Determine the [X, Y] coordinate at the center of the cell enclosing the given text.  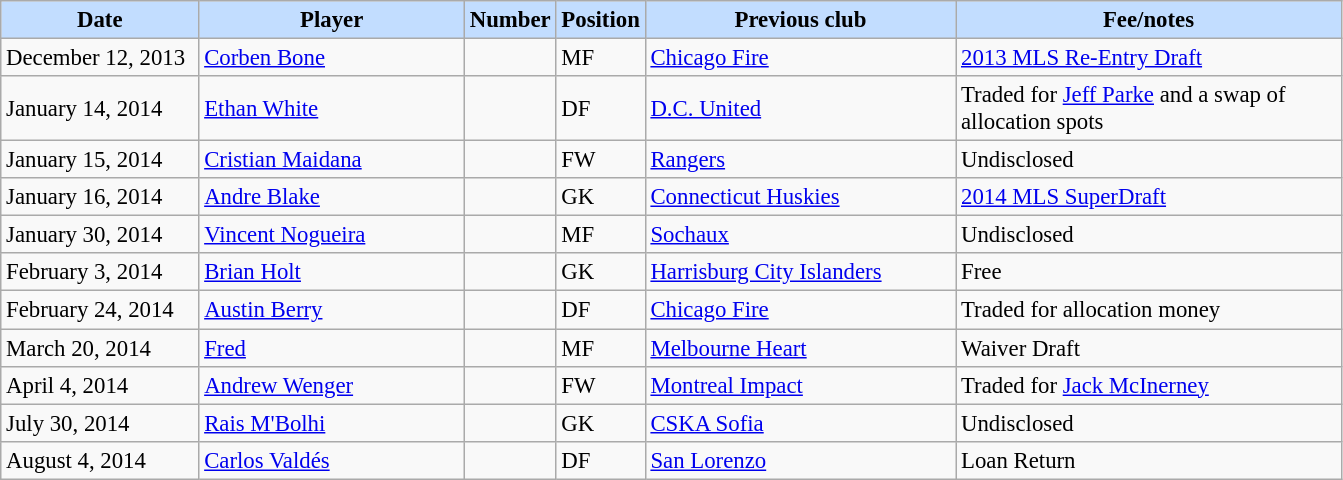
Andre Blake [332, 197]
Vincent Nogueira [332, 235]
January 15, 2014 [100, 160]
July 30, 2014 [100, 423]
Number [510, 20]
February 24, 2014 [100, 310]
Sochaux [800, 235]
Loan Return [1149, 460]
Ethan White [332, 108]
Traded for allocation money [1149, 310]
San Lorenzo [800, 460]
2014 MLS SuperDraft [1149, 197]
December 12, 2013 [100, 58]
Melbourne Heart [800, 348]
January 14, 2014 [100, 108]
Player [332, 20]
Rangers [800, 160]
Date [100, 20]
Brian Holt [332, 273]
Rais M'Bolhi [332, 423]
CSKA Sofia [800, 423]
Free [1149, 273]
2013 MLS Re-Entry Draft [1149, 58]
Traded for Jeff Parke and a swap of allocation spots [1149, 108]
August 4, 2014 [100, 460]
Harrisburg City Islanders [800, 273]
Carlos Valdés [332, 460]
Connecticut Huskies [800, 197]
Position [600, 20]
January 30, 2014 [100, 235]
Cristian Maidana [332, 160]
Corben Bone [332, 58]
February 3, 2014 [100, 273]
April 4, 2014 [100, 385]
Montreal Impact [800, 385]
Andrew Wenger [332, 385]
Waiver Draft [1149, 348]
January 16, 2014 [100, 197]
Traded for Jack McInerney [1149, 385]
D.C. United [800, 108]
Fee/notes [1149, 20]
Austin Berry [332, 310]
Fred [332, 348]
Previous club [800, 20]
March 20, 2014 [100, 348]
